Search for the cell housing the specified text and yield its [X, Y] center coordinate. 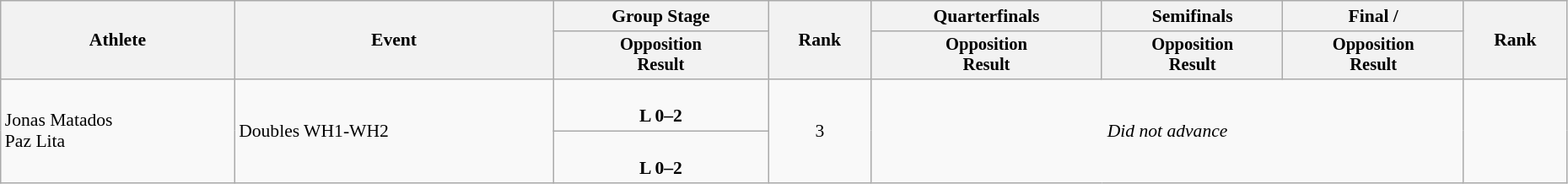
Did not advance [1167, 131]
Quarterfinals [987, 16]
Group Stage [661, 16]
Final / [1373, 16]
Semifinals [1192, 16]
3 [820, 131]
Athlete [118, 41]
Doubles WH1-WH2 [394, 131]
Jonas MatadosPaz Lita [118, 131]
Event [394, 41]
